Provide the (x, y) coordinate of the cell's center where the given text is located.  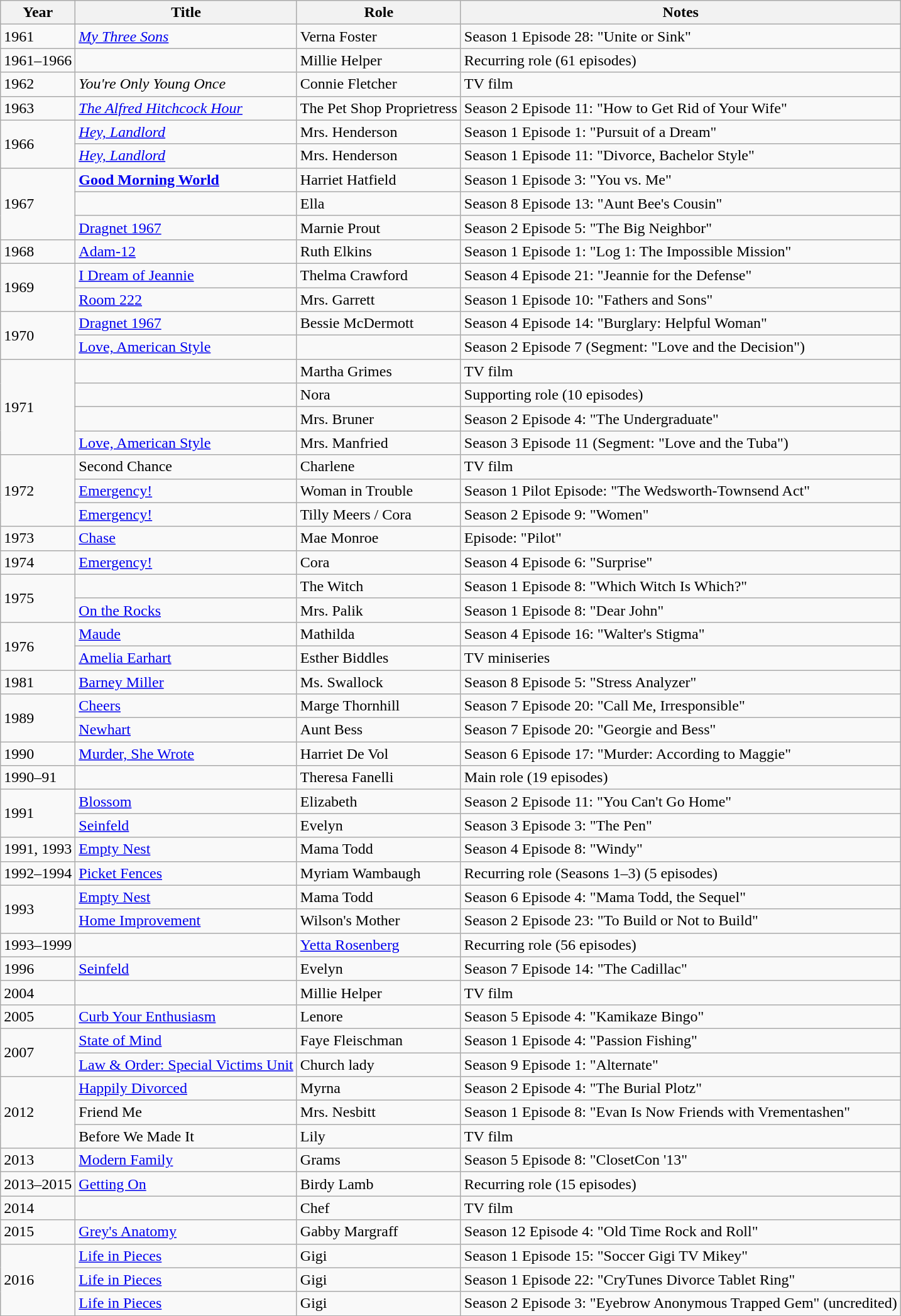
Mrs. Palik (378, 610)
Esther Biddles (378, 658)
1973 (38, 538)
1971 (38, 407)
Season 4 Episode 8: "Windy" (680, 849)
Barney Miller (186, 682)
Connie Fletcher (378, 84)
1996 (38, 969)
Ms. Swallock (378, 682)
Good Morning World (186, 180)
Modern Family (186, 1160)
2005 (38, 1016)
Newhart (186, 730)
Recurring role (Seasons 1–3) (5 episodes) (680, 873)
TV miniseries (680, 658)
1966 (38, 144)
Gabby Margraff (378, 1232)
Season 1 Episode 22: "CryTunes Divorce Tablet Ring" (680, 1280)
1981 (38, 682)
1974 (38, 562)
Home Improvement (186, 921)
Recurring role (56 episodes) (680, 945)
Church lady (378, 1065)
Season 12 Episode 4: "Old Time Rock and Roll" (680, 1232)
Season 2 Episode 23: "To Build or Not to Build" (680, 921)
Law & Order: Special Victims Unit (186, 1065)
Season 3 Episode 11 (Segment: "Love and the Tuba") (680, 443)
Season 4 Episode 6: "Surprise" (680, 562)
Yetta Rosenberg (378, 945)
Role (378, 13)
1963 (38, 108)
Mrs. Bruner (378, 419)
Mae Monroe (378, 538)
Notes (680, 13)
Cheers (186, 706)
Curb Your Enthusiasm (186, 1016)
Tilly Meers / Cora (378, 514)
Season 2 Episode 4: "The Burial Plotz" (680, 1089)
Lenore (378, 1016)
Faye Fleischman (378, 1040)
1968 (38, 251)
Season 1 Episode 1: "Pursuit of a Dream" (680, 132)
Season 1 Episode 8: "Dear John" (680, 610)
2013–2015 (38, 1184)
Grey's Anatomy (186, 1232)
1990 (38, 754)
Season 7 Episode 20: "Call Me, Irresponsible" (680, 706)
Martha Grimes (378, 371)
Before We Made It (186, 1136)
Friend Me (186, 1112)
Marge Thornhill (378, 706)
1972 (38, 491)
2013 (38, 1160)
1969 (38, 287)
2007 (38, 1052)
2014 (38, 1208)
Elizabeth (378, 802)
Season 1 Episode 4: "Passion Fishing" (680, 1040)
Thelma Crawford (378, 275)
Season 5 Episode 8: "ClosetCon '13" (680, 1160)
Episode: "Pilot" (680, 538)
Season 9 Episode 1: "Alternate" (680, 1065)
Season 2 Episode 11: "You Can't Go Home" (680, 802)
1961–1966 (38, 60)
Grams (378, 1160)
Season 1 Episode 11: "Divorce, Bachelor Style" (680, 156)
1975 (38, 598)
Chef (378, 1208)
Theresa Fanelli (378, 778)
Season 1 Episode 8: "Which Witch Is Which?" (680, 586)
Marnie Prout (378, 227)
On the Rocks (186, 610)
Cora (378, 562)
2016 (38, 1280)
1967 (38, 204)
1961 (38, 36)
Ella (378, 204)
Year (38, 13)
Season 2 Episode 4: "The Undergraduate" (680, 419)
2012 (38, 1112)
I Dream of Jeannie (186, 275)
Season 7 Episode 14: "The Cadillac" (680, 969)
Picket Fences (186, 873)
Charlene (378, 467)
Mrs. Garrett (378, 300)
Season 4 Episode 16: "Walter's Stigma" (680, 634)
Season 1 Pilot Episode: "The Wedsworth-Townsend Act" (680, 491)
1993 (38, 909)
Supporting role (10 episodes) (680, 395)
State of Mind (186, 1040)
Aunt Bess (378, 730)
Season 1 Episode 1: "Log 1: The Impossible Mission" (680, 251)
My Three Sons (186, 36)
Chase (186, 538)
1989 (38, 718)
Mathilda (378, 634)
Season 4 Episode 21: "Jeannie for the Defense" (680, 275)
1992–1994 (38, 873)
Murder, She Wrote (186, 754)
Mrs. Manfried (378, 443)
Season 2 Episode 9: "Women" (680, 514)
Ruth Elkins (378, 251)
The Alfred Hitchcock Hour (186, 108)
1990–91 (38, 778)
Season 2 Episode 11: "How to Get Rid of Your Wife" (680, 108)
Season 1 Episode 15: "Soccer Gigi TV Mikey" (680, 1256)
Getting On (186, 1184)
Woman in Trouble (378, 491)
Birdy Lamb (378, 1184)
2015 (38, 1232)
Season 4 Episode 14: "Burglary: Helpful Woman" (680, 324)
Myrna (378, 1089)
1962 (38, 84)
Season 3 Episode 3: "The Pen" (680, 825)
Season 8 Episode 13: "Aunt Bee's Cousin" (680, 204)
1976 (38, 646)
Blossom (186, 802)
Season 1 Episode 28: "Unite or Sink" (680, 36)
Bessie McDermott (378, 324)
Season 6 Episode 17: "Murder: According to Maggie" (680, 754)
1991, 1993 (38, 849)
Nora (378, 395)
Lily (378, 1136)
Second Chance (186, 467)
Main role (19 episodes) (680, 778)
Recurring role (15 episodes) (680, 1184)
Season 2 Episode 3: "Eyebrow Anonymous Trapped Gem" (uncredited) (680, 1303)
Season 1 Episode 10: "Fathers and Sons" (680, 300)
Season 7 Episode 20: "Georgie and Bess" (680, 730)
Recurring role (61 episodes) (680, 60)
Season 1 Episode 3: "You vs. Me" (680, 180)
You're Only Young Once (186, 84)
The Pet Shop Proprietress (378, 108)
Adam-12 (186, 251)
Verna Foster (378, 36)
1970 (38, 335)
Room 222 (186, 300)
Season 2 Episode 7 (Segment: "Love and the Decision") (680, 347)
The Witch (378, 586)
Season 5 Episode 4: "Kamikaze Bingo" (680, 1016)
2004 (38, 992)
Season 2 Episode 5: "The Big Neighbor" (680, 227)
Mrs. Nesbitt (378, 1112)
Amelia Earhart (186, 658)
Myriam Wambaugh (378, 873)
Maude (186, 634)
Happily Divorced (186, 1089)
Wilson's Mother (378, 921)
Harriet Hatfield (378, 180)
1991 (38, 813)
Season 8 Episode 5: "Stress Analyzer" (680, 682)
Harriet De Vol (378, 754)
Title (186, 13)
Season 6 Episode 4: "Mama Todd, the Sequel" (680, 897)
1993–1999 (38, 945)
Season 1 Episode 8: "Evan Is Now Friends with Vrementashen" (680, 1112)
